Provide the (X, Y) coordinate of the cell's center where the given text is located.  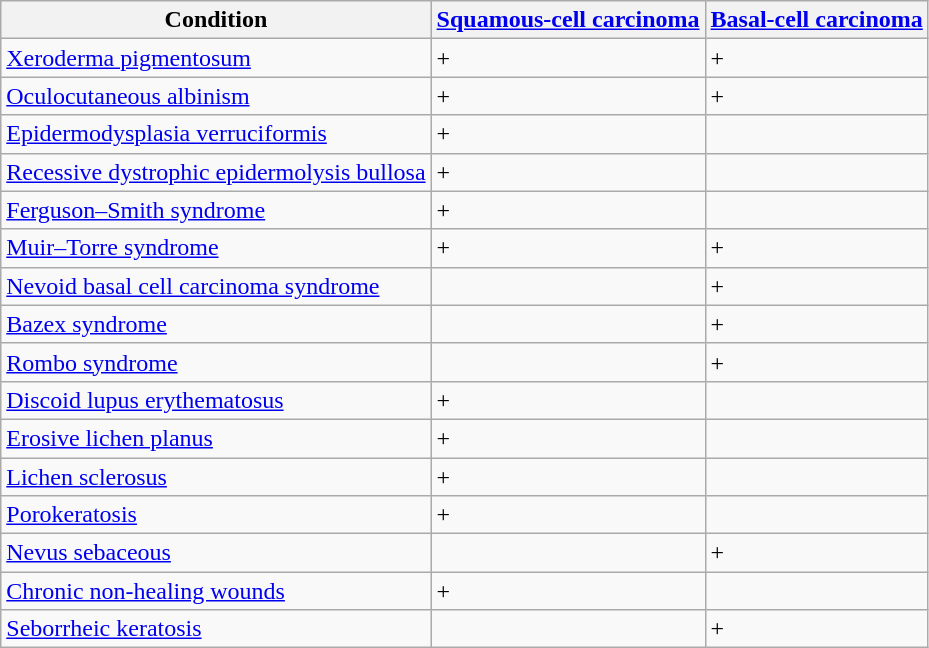
Recessive dystrophic epidermolysis bullosa (216, 172)
Squamous-cell carcinoma (568, 20)
Rombo syndrome (216, 362)
Ferguson–Smith syndrome (216, 210)
Xeroderma pigmentosum (216, 58)
Nevoid basal cell carcinoma syndrome (216, 286)
Discoid lupus erythematosus (216, 400)
Basal-cell carcinoma (816, 20)
Condition (216, 20)
Muir–Torre syndrome (216, 248)
Oculocutaneous albinism (216, 96)
Porokeratosis (216, 515)
Chronic non-healing wounds (216, 591)
Seborrheic keratosis (216, 629)
Lichen sclerosus (216, 477)
Epidermodysplasia verruciformis (216, 134)
Erosive lichen planus (216, 438)
Bazex syndrome (216, 324)
Nevus sebaceous (216, 553)
